Search for the cell housing the specified text and yield its (x, y) center coordinate. 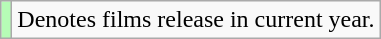
Denotes films release in current year. (196, 20)
